Find where the given text appears and provide that cell's center as (X, Y) coordinate. 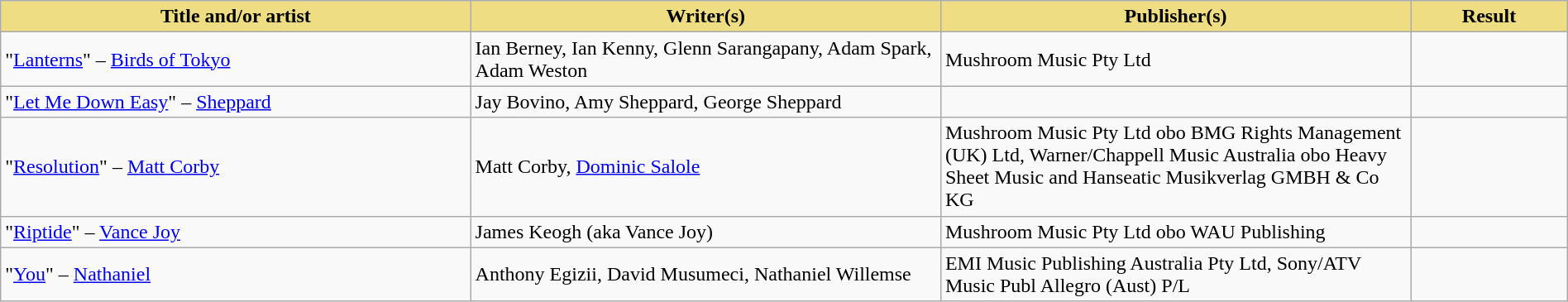
Mushroom Music Pty Ltd obo WAU Publishing (1175, 232)
"You" – Nathaniel (236, 275)
Matt Corby, Dominic Salole (705, 167)
Writer(s) (705, 17)
Jay Bovino, Amy Sheppard, George Sheppard (705, 102)
Ian Berney, Ian Kenny, Glenn Sarangapany, Adam Spark, Adam Weston (705, 60)
Result (1489, 17)
"Riptide" – Vance Joy (236, 232)
Publisher(s) (1175, 17)
Mushroom Music Pty Ltd (1175, 60)
Title and/or artist (236, 17)
"Lanterns" – Birds of Tokyo (236, 60)
"Let Me Down Easy" – Sheppard (236, 102)
Anthony Egizii, David Musumeci, Nathaniel Willemse (705, 275)
"Resolution" – Matt Corby (236, 167)
EMI Music Publishing Australia Pty Ltd, Sony/ATV Music Publ Allegro (Aust) P/L (1175, 275)
James Keogh (aka Vance Joy) (705, 232)
